Locate the cell with the specified text and output its (X, Y) center coordinate. 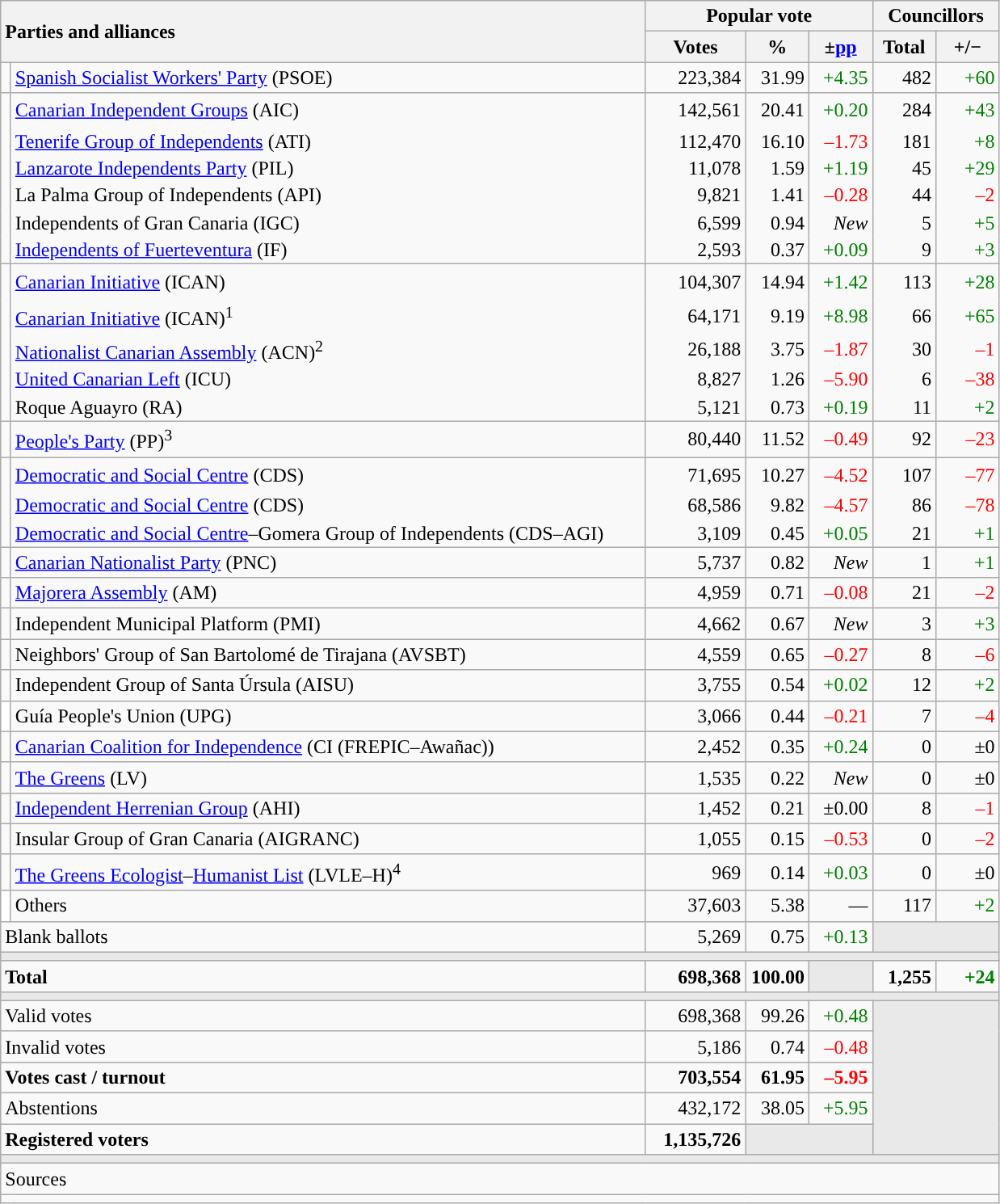
+0.02 (840, 685)
3.75 (777, 350)
142,561 (695, 110)
112,470 (695, 141)
–0.48 (840, 1046)
Neighbors' Group of San Bartolomé de Tirajana (AVSBT) (328, 655)
3 (905, 624)
–0.53 (840, 839)
1 (905, 562)
–0.08 (840, 593)
223,384 (695, 78)
People's Party (PP)3 (328, 440)
Canarian Initiative (ICAN) (328, 281)
Independent Herrenian Group (AHI) (328, 808)
5 (905, 223)
Registered voters (323, 1139)
3,109 (695, 533)
16.10 (777, 141)
100.00 (777, 976)
–78 (968, 506)
La Palma Group of Independents (API) (328, 196)
5,269 (695, 937)
26,188 (695, 350)
482 (905, 78)
0.73 (777, 407)
1.59 (777, 169)
Spanish Socialist Workers' Party (PSOE) (328, 78)
3,755 (695, 685)
Majorera Assembly (AM) (328, 593)
0.45 (777, 533)
37,603 (695, 906)
0.21 (777, 808)
–6 (968, 655)
2,452 (695, 747)
11 (905, 407)
Tenerife Group of Independents (ATI) (328, 141)
Valid votes (323, 1016)
5,186 (695, 1046)
+8 (968, 141)
Canarian Nationalist Party (PNC) (328, 562)
9.82 (777, 506)
0.94 (777, 223)
Votes cast / turnout (323, 1077)
107 (905, 475)
–0.27 (840, 655)
80,440 (695, 440)
–4.52 (840, 475)
Independents of Fuerteventura (IF) (328, 250)
0.67 (777, 624)
0.44 (777, 716)
The Greens (LV) (328, 777)
Others (328, 906)
+0.09 (840, 250)
+0.48 (840, 1016)
Independent Group of Santa Úrsula (AISU) (328, 685)
+29 (968, 169)
0.75 (777, 937)
–1.87 (840, 350)
+8.98 (840, 316)
Parties and alliances (323, 32)
The Greens Ecologist–Humanist List (LVLE–H)4 (328, 873)
0.37 (777, 250)
3,066 (695, 716)
1,255 (905, 976)
2,593 (695, 250)
5,121 (695, 407)
Insular Group of Gran Canaria (AIGRANC) (328, 839)
+0.19 (840, 407)
Invalid votes (323, 1046)
31.99 (777, 78)
Votes (695, 47)
6,599 (695, 223)
+4.35 (840, 78)
+43 (968, 110)
+0.03 (840, 873)
Canarian Initiative (ICAN)1 (328, 316)
0.82 (777, 562)
+5.95 (840, 1109)
+60 (968, 78)
United Canarian Left (ICU) (328, 380)
Guía People's Union (UPG) (328, 716)
0.74 (777, 1046)
+5 (968, 223)
61.95 (777, 1077)
±0.00 (840, 808)
+1.19 (840, 169)
10.27 (777, 475)
9.19 (777, 316)
+65 (968, 316)
–4.57 (840, 506)
–0.49 (840, 440)
181 (905, 141)
66 (905, 316)
92 (905, 440)
+0.24 (840, 747)
Blank ballots (323, 937)
Roque Aguayro (RA) (328, 407)
9,821 (695, 196)
432,172 (695, 1109)
4,959 (695, 593)
30 (905, 350)
0.14 (777, 873)
44 (905, 196)
–0.21 (840, 716)
Sources (500, 1179)
±pp (840, 47)
5,737 (695, 562)
— (840, 906)
284 (905, 110)
Abstentions (323, 1109)
0.35 (777, 747)
–77 (968, 475)
104,307 (695, 281)
–23 (968, 440)
4,559 (695, 655)
+0.13 (840, 937)
20.41 (777, 110)
–38 (968, 380)
1,135,726 (695, 1139)
99.26 (777, 1016)
1.26 (777, 380)
71,695 (695, 475)
Democratic and Social Centre–Gomera Group of Independents (CDS–AGI) (328, 533)
Independent Municipal Platform (PMI) (328, 624)
1,535 (695, 777)
+0.20 (840, 110)
113 (905, 281)
64,171 (695, 316)
0.15 (777, 839)
–1.73 (840, 141)
703,554 (695, 1077)
Lanzarote Independents Party (PIL) (328, 169)
Councillors (935, 16)
68,586 (695, 506)
9 (905, 250)
+1.42 (840, 281)
14.94 (777, 281)
38.05 (777, 1109)
+0.05 (840, 533)
0.71 (777, 593)
0.22 (777, 777)
1,452 (695, 808)
–4 (968, 716)
0.65 (777, 655)
+/− (968, 47)
12 (905, 685)
–0.28 (840, 196)
–5.95 (840, 1077)
Canarian Independent Groups (AIC) (328, 110)
0.54 (777, 685)
+28 (968, 281)
Nationalist Canarian Assembly (ACN)2 (328, 350)
11,078 (695, 169)
7 (905, 716)
Popular vote (759, 16)
6 (905, 380)
4,662 (695, 624)
117 (905, 906)
5.38 (777, 906)
Independents of Gran Canaria (IGC) (328, 223)
1,055 (695, 839)
–5.90 (840, 380)
11.52 (777, 440)
Canarian Coalition for Independence (CI (FREPIC–Awañac)) (328, 747)
1.41 (777, 196)
86 (905, 506)
969 (695, 873)
45 (905, 169)
+24 (968, 976)
% (777, 47)
8,827 (695, 380)
